Output the (x, y) coordinate of the center of the cell containing the given text.  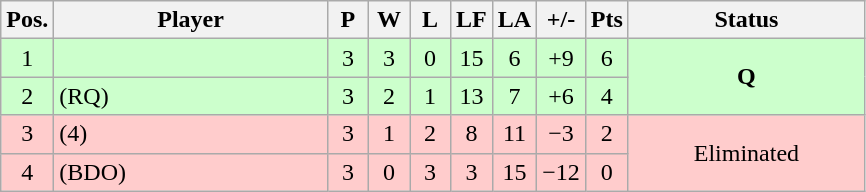
Player (191, 20)
+6 (562, 96)
+/- (562, 20)
+9 (562, 58)
Eliminated (746, 153)
(4) (191, 134)
−12 (562, 172)
LF (472, 20)
LA (514, 20)
11 (514, 134)
7 (514, 96)
Status (746, 20)
Pos. (28, 20)
P (348, 20)
−3 (562, 134)
(RQ) (191, 96)
W (388, 20)
Q (746, 77)
13 (472, 96)
L (430, 20)
8 (472, 134)
(BDO) (191, 172)
Pts (606, 20)
